Detect which cell encompasses the target text, then output its [X, Y] center coordinate. 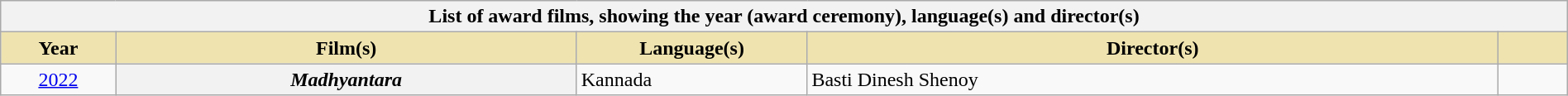
2022 [58, 79]
Kannada [691, 79]
Film(s) [346, 48]
Director(s) [1153, 48]
List of award films, showing the year (award ceremony), language(s) and director(s) [784, 17]
Language(s) [691, 48]
Year [58, 48]
Basti Dinesh Shenoy [1153, 79]
Madhyantara [346, 79]
